Detect which cell encompasses the target text, then output its [X, Y] center coordinate. 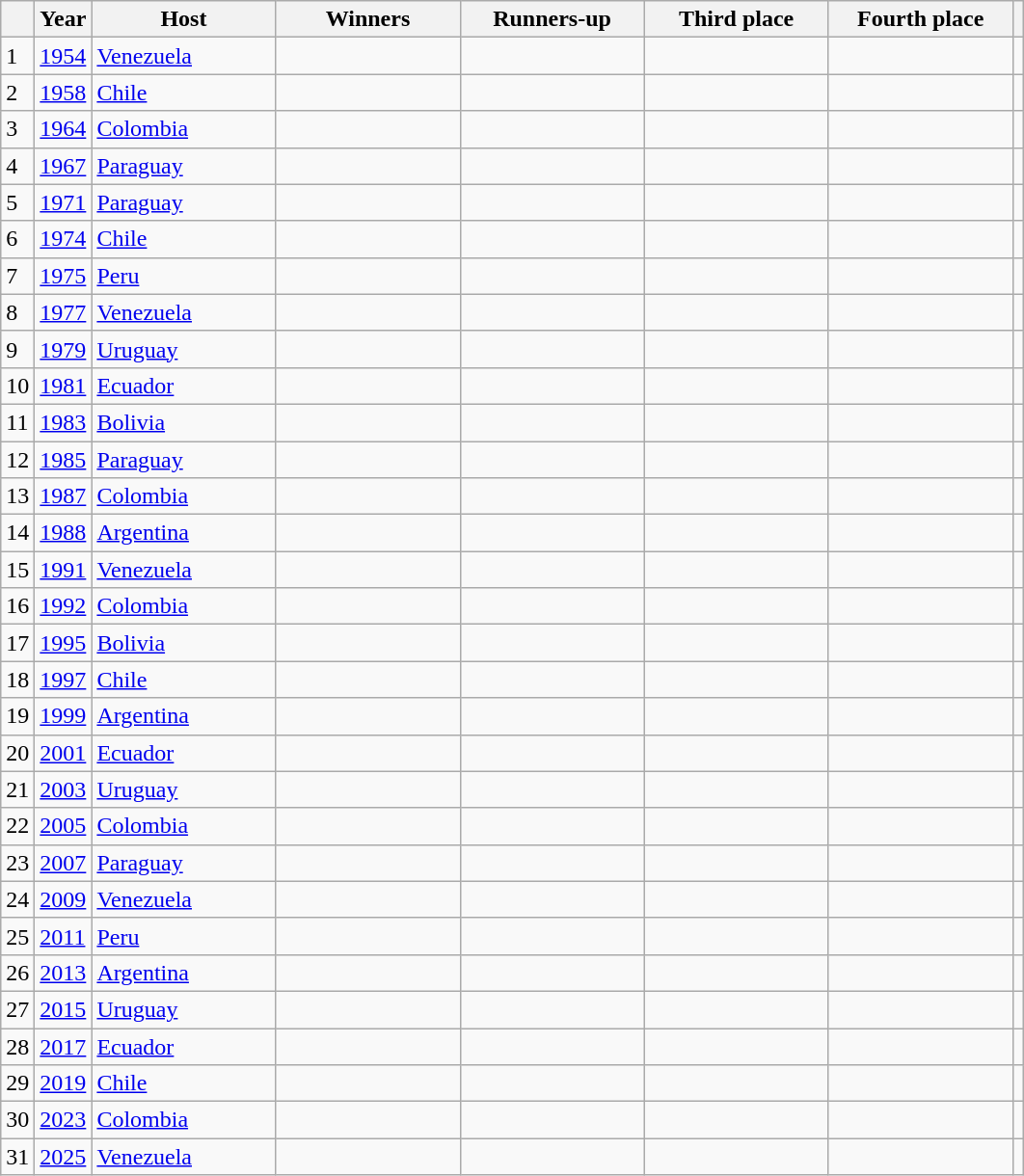
29 [17, 1083]
2015 [64, 1009]
1997 [64, 680]
1975 [64, 276]
Winners [368, 19]
Host [183, 19]
28 [17, 1046]
1 [17, 56]
1995 [64, 643]
6 [17, 239]
18 [17, 680]
15 [17, 570]
11 [17, 422]
21 [17, 789]
1985 [64, 460]
1983 [64, 422]
1971 [64, 202]
23 [17, 863]
Runners-up [552, 19]
2 [17, 93]
3 [17, 129]
27 [17, 1009]
1999 [64, 716]
1954 [64, 56]
2013 [64, 973]
26 [17, 973]
31 [17, 1157]
2003 [64, 789]
16 [17, 606]
Fourth place [920, 19]
1992 [64, 606]
2001 [64, 753]
24 [17, 899]
2011 [64, 936]
1967 [64, 166]
2005 [64, 826]
1974 [64, 239]
12 [17, 460]
2023 [64, 1120]
1987 [64, 496]
22 [17, 826]
4 [17, 166]
20 [17, 753]
1964 [64, 129]
14 [17, 533]
1991 [64, 570]
1979 [64, 349]
1958 [64, 93]
19 [17, 716]
13 [17, 496]
9 [17, 349]
30 [17, 1120]
1988 [64, 533]
2009 [64, 899]
1981 [64, 386]
1977 [64, 312]
2017 [64, 1046]
7 [17, 276]
2025 [64, 1157]
Third place [737, 19]
Year [64, 19]
10 [17, 386]
25 [17, 936]
2007 [64, 863]
2019 [64, 1083]
5 [17, 202]
17 [17, 643]
8 [17, 312]
